Search for the cell housing the specified text and yield its [x, y] center coordinate. 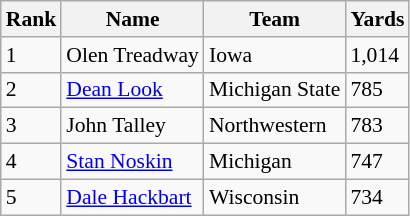
734 [377, 197]
Yards [377, 19]
Olen Treadway [132, 55]
Team [274, 19]
4 [32, 162]
John Talley [132, 126]
783 [377, 126]
Stan Noskin [132, 162]
Rank [32, 19]
Dean Look [132, 90]
Michigan State [274, 90]
1 [32, 55]
Northwestern [274, 126]
747 [377, 162]
Wisconsin [274, 197]
3 [32, 126]
2 [32, 90]
5 [32, 197]
Name [132, 19]
Dale Hackbart [132, 197]
Iowa [274, 55]
785 [377, 90]
1,014 [377, 55]
Michigan [274, 162]
